For the text-containing cell, return its midpoint in [x, y] coordinate format. 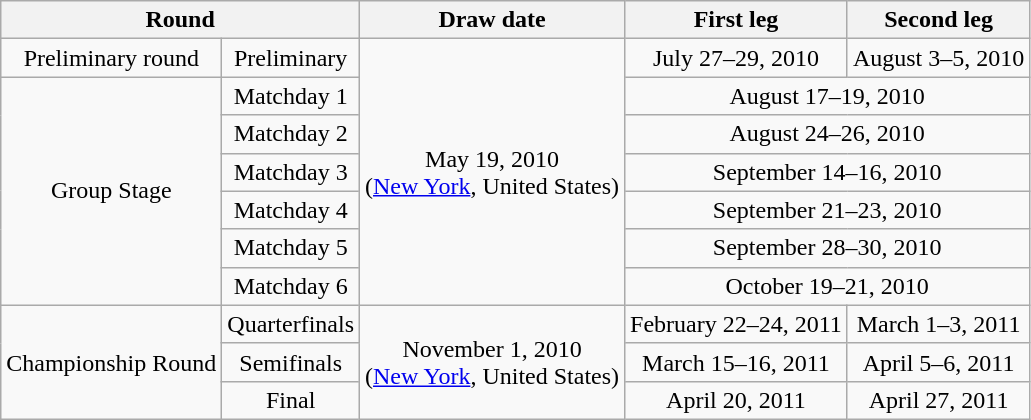
First leg [736, 20]
Matchday 2 [291, 134]
September 21–23, 2010 [828, 210]
Round [180, 20]
Group Stage [112, 191]
Quarterfinals [291, 324]
Matchday 6 [291, 286]
September 28–30, 2010 [828, 248]
August 3–5, 2010 [938, 58]
Final [291, 400]
Matchday 1 [291, 96]
February 22–24, 2011 [736, 324]
November 1, 2010 (New York, United States) [492, 362]
Draw date [492, 20]
Preliminary [291, 58]
April 27, 2011 [938, 400]
Preliminary round [112, 58]
Matchday 5 [291, 248]
March 1–3, 2011 [938, 324]
Semifinals [291, 362]
March 15–16, 2011 [736, 362]
July 27–29, 2010 [736, 58]
Championship Round [112, 362]
Second leg [938, 20]
August 17–19, 2010 [828, 96]
April 20, 2011 [736, 400]
April 5–6, 2011 [938, 362]
October 19–21, 2010 [828, 286]
Matchday 3 [291, 172]
September 14–16, 2010 [828, 172]
Matchday 4 [291, 210]
May 19, 2010 (New York, United States) [492, 172]
August 24–26, 2010 [828, 134]
